Capture the cell that displays the provided text and extract its (x, y) central coordinate. 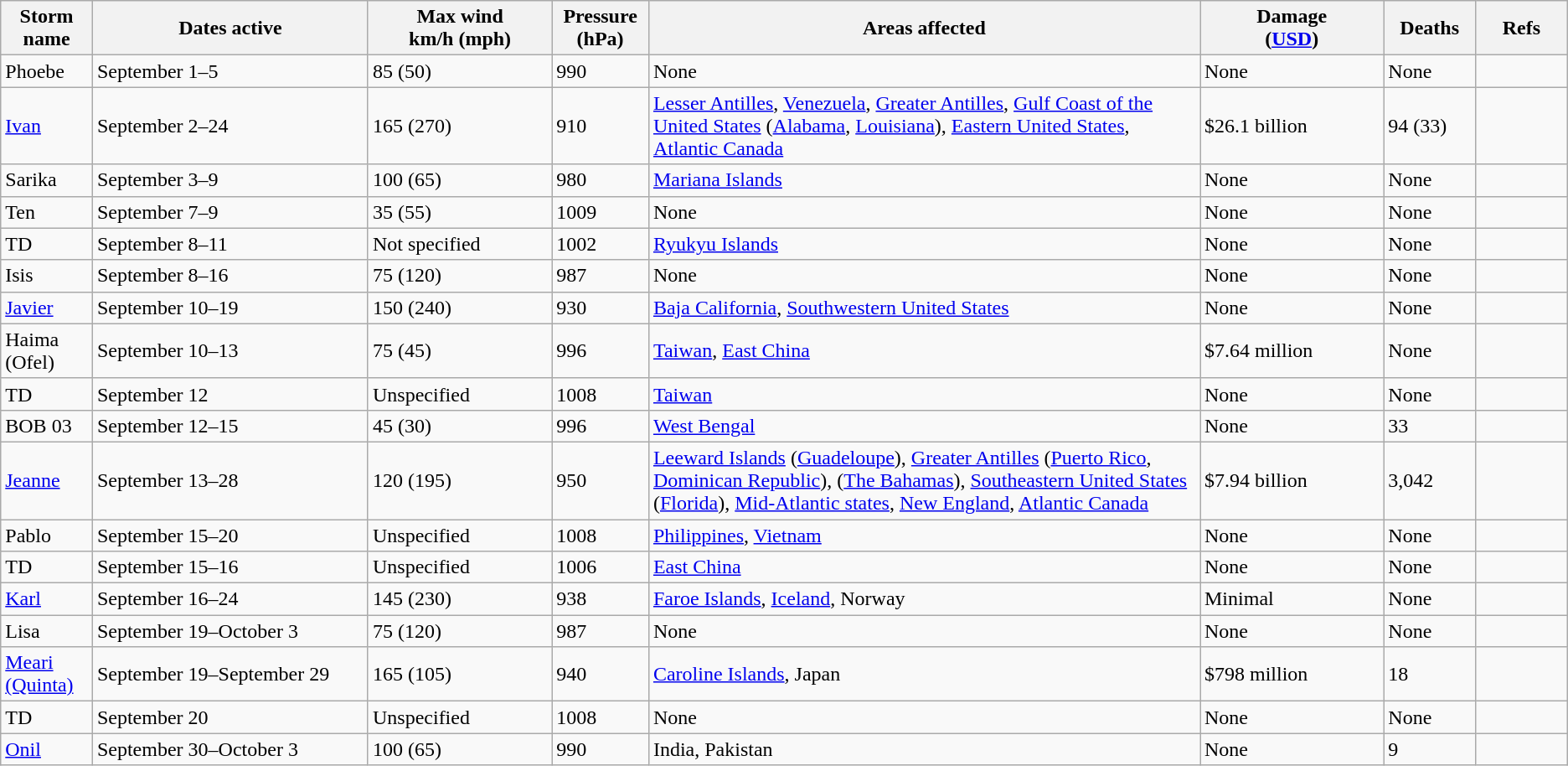
Phoebe (47, 71)
Dates active (230, 28)
85 (50) (459, 71)
September 30–October 3 (230, 749)
Pressure(hPa) (601, 28)
India, Pakistan (924, 749)
September 7–9 (230, 212)
Lesser Antilles, Venezuela, Greater Antilles, Gulf Coast of the United States (Alabama, Louisiana), Eastern United States, Atlantic Canada (924, 126)
Isis (47, 276)
September 1–5 (230, 71)
Faroe Islands, Iceland, Norway (924, 599)
938 (601, 599)
Areas affected (924, 28)
Onil (47, 749)
Meari (Quinta) (47, 674)
Caroline Islands, Japan (924, 674)
94 (33) (1430, 126)
Baja California, Southwestern United States (924, 308)
Deaths (1430, 28)
980 (601, 180)
Ten (47, 212)
9 (1430, 749)
950 (601, 480)
18 (1430, 674)
Mariana Islands (924, 180)
33 (1430, 426)
1002 (601, 244)
$7.94 billion (1292, 480)
September 19–October 3 (230, 631)
Not specified (459, 244)
September 10–13 (230, 350)
940 (601, 674)
September 3–9 (230, 180)
September 16–24 (230, 599)
September 19–September 29 (230, 674)
165 (105) (459, 674)
September 12–15 (230, 426)
September 15–20 (230, 536)
$7.64 million (1292, 350)
930 (601, 308)
Taiwan, East China (924, 350)
Javier (47, 308)
150 (240) (459, 308)
September 20 (230, 717)
Storm name (47, 28)
September 13–28 (230, 480)
Philippines, Vietnam (924, 536)
Refs (1521, 28)
165 (270) (459, 126)
September 12 (230, 394)
September 2–24 (230, 126)
Ivan (47, 126)
East China (924, 567)
45 (30) (459, 426)
September 10–19 (230, 308)
Lisa (47, 631)
145 (230) (459, 599)
120 (195) (459, 480)
75 (45) (459, 350)
Taiwan (924, 394)
1009 (601, 212)
$798 million (1292, 674)
September 8–16 (230, 276)
Damage(USD) (1292, 28)
Karl (47, 599)
September 8–11 (230, 244)
September 15–16 (230, 567)
1006 (601, 567)
BOB 03 (47, 426)
Haima (Ofel) (47, 350)
$26.1 billion (1292, 126)
35 (55) (459, 212)
West Bengal (924, 426)
Minimal (1292, 599)
Jeanne (47, 480)
Max windkm/h (mph) (459, 28)
Sarika (47, 180)
Pablo (47, 536)
Ryukyu Islands (924, 244)
910 (601, 126)
3,042 (1430, 480)
